Locate the cell with the specified text and output its [x, y] center coordinate. 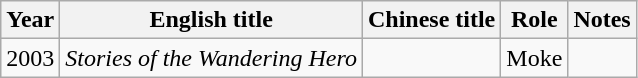
Notes [602, 20]
Moke [534, 58]
Stories of the Wandering Hero [212, 58]
2003 [30, 58]
Role [534, 20]
Year [30, 20]
Chinese title [431, 20]
English title [212, 20]
